Return [x, y] of the center of cell containing provided text 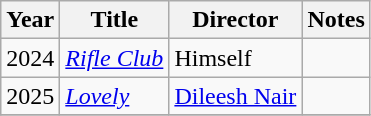
Title [114, 20]
Lovely [114, 96]
2025 [30, 96]
Dileesh Nair [236, 96]
2024 [30, 58]
Rifle Club [114, 58]
Notes [336, 20]
Director [236, 20]
Year [30, 20]
Himself [236, 58]
